Locate the cell with the specified text and output its [X, Y] center coordinate. 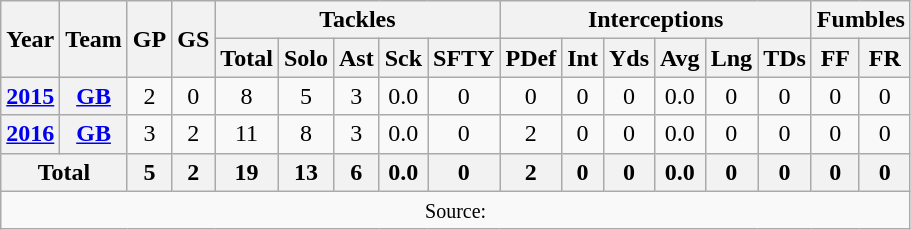
Avg [680, 58]
Yds [628, 58]
SFTY [464, 58]
2015 [30, 96]
13 [306, 172]
Interceptions [656, 20]
Solo [306, 58]
GP [149, 39]
Ast [356, 58]
Team [94, 39]
FR [884, 58]
TDs [785, 58]
19 [247, 172]
Fumbles [860, 20]
Tackles [358, 20]
FF [835, 58]
Lng [731, 58]
GS [194, 39]
6 [356, 172]
Source: [456, 210]
2016 [30, 134]
Int [583, 58]
Year [30, 39]
11 [247, 134]
PDef [531, 58]
Sck [403, 58]
